Search for the cell housing the specified text and yield its [x, y] center coordinate. 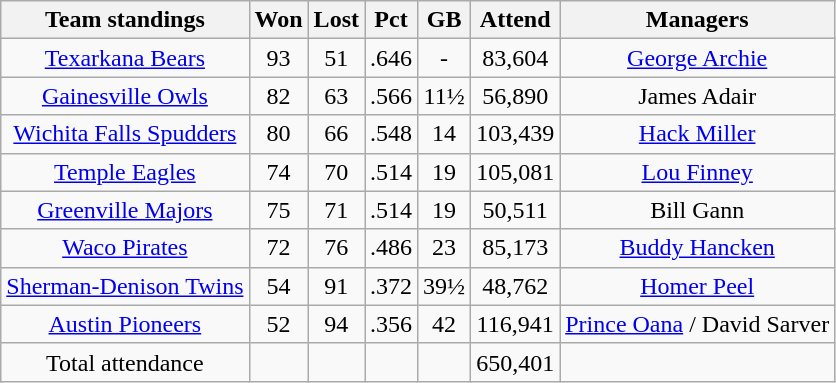
74 [278, 172]
94 [336, 324]
63 [336, 96]
GB [444, 20]
.356 [390, 324]
Hack Miller [698, 134]
Managers [698, 20]
Lou Finney [698, 172]
23 [444, 248]
James Adair [698, 96]
50,511 [516, 210]
52 [278, 324]
Greenville Majors [125, 210]
.566 [390, 96]
Waco Pirates [125, 248]
Wichita Falls Spudders [125, 134]
85,173 [516, 248]
48,762 [516, 286]
Gainesville Owls [125, 96]
11½ [444, 96]
14 [444, 134]
116,941 [516, 324]
Buddy Hancken [698, 248]
.372 [390, 286]
Attend [516, 20]
42 [444, 324]
Won [278, 20]
66 [336, 134]
650,401 [516, 362]
70 [336, 172]
Team standings [125, 20]
Pct [390, 20]
Homer Peel [698, 286]
83,604 [516, 58]
Temple Eagles [125, 172]
Sherman-Denison Twins [125, 286]
51 [336, 58]
80 [278, 134]
105,081 [516, 172]
.548 [390, 134]
Texarkana Bears [125, 58]
Total attendance [125, 362]
82 [278, 96]
71 [336, 210]
Lost [336, 20]
Prince Oana / David Sarver [698, 324]
91 [336, 286]
103,439 [516, 134]
54 [278, 286]
72 [278, 248]
.646 [390, 58]
75 [278, 210]
.486 [390, 248]
76 [336, 248]
George Archie [698, 58]
93 [278, 58]
56,890 [516, 96]
39½ [444, 286]
- [444, 58]
Bill Gann [698, 210]
Austin Pioneers [125, 324]
